Return (x, y) of the center of cell containing provided text 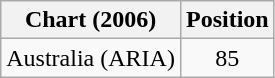
Australia (ARIA) (91, 58)
85 (227, 58)
Position (227, 20)
Chart (2006) (91, 20)
